Search for the cell housing the specified text and yield its [x, y] center coordinate. 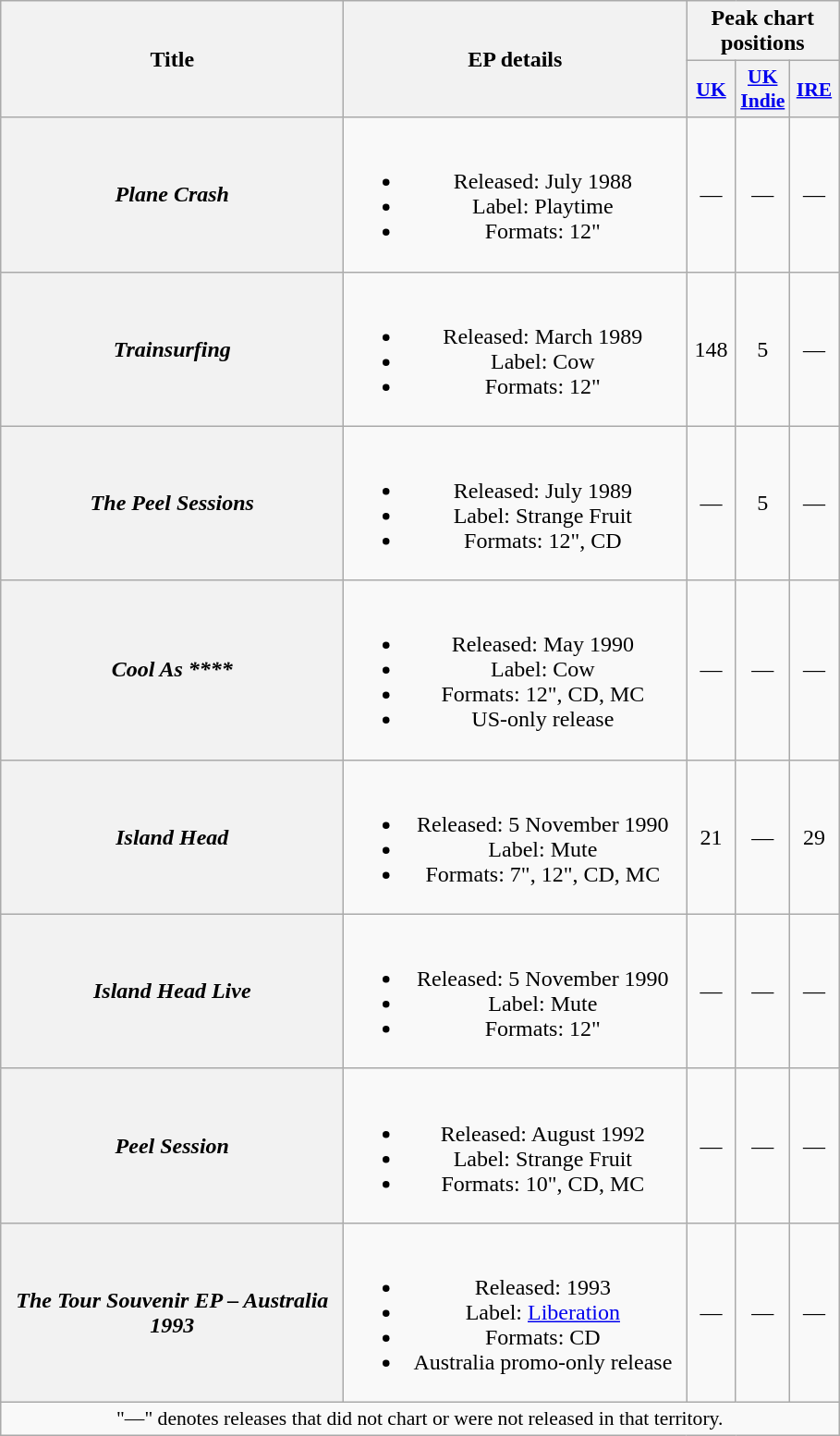
Island Head Live [172, 991]
Released: 1993Label: LiberationFormats: CDAustralia promo-only release [516, 1312]
EP details [516, 59]
Released: March 1989Label: CowFormats: 12" [516, 349]
Plane Crash [172, 194]
Peel Session [172, 1146]
148 [712, 349]
Cool As **** [172, 670]
UK [712, 89]
Peak chart positions [763, 31]
Trainsurfing [172, 349]
Released: July 1988Label: PlaytimeFormats: 12" [516, 194]
Released: 5 November 1990Label: MuteFormats: 12" [516, 991]
Released: 5 November 1990Label: MuteFormats: 7", 12", CD, MC [516, 837]
UK Indie [762, 89]
Released: July 1989Label: Strange FruitFormats: 12", CD [516, 503]
Released: August 1992Label: Strange FruitFormats: 10", CD, MC [516, 1146]
Released: May 1990Label: CowFormats: 12", CD, MCUS-only release [516, 670]
IRE [813, 89]
21 [712, 837]
The Tour Souvenir EP – Australia 1993 [172, 1312]
Title [172, 59]
29 [813, 837]
"—" denotes releases that did not chart or were not released in that territory. [420, 1418]
The Peel Sessions [172, 503]
Island Head [172, 837]
